Provide the (x, y) coordinate of the cell's center where the given text is located.  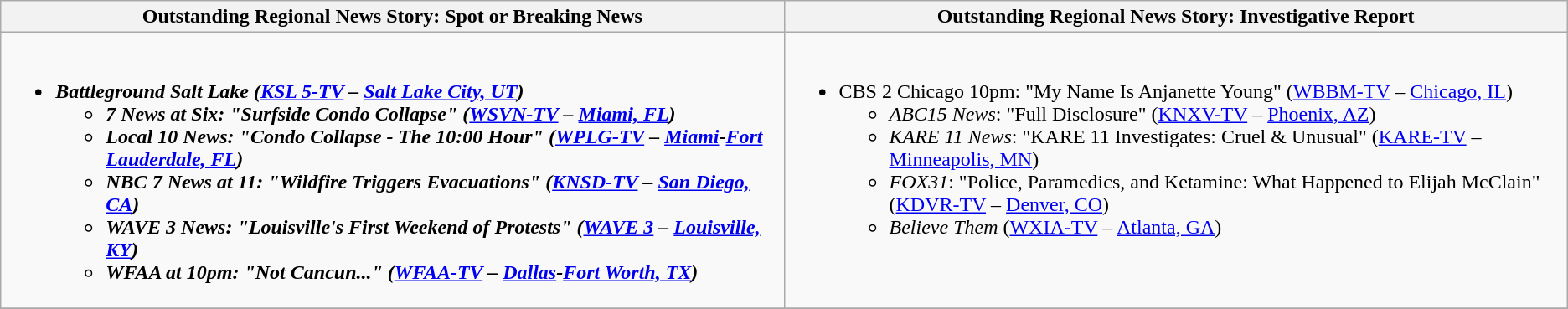
Outstanding Regional News Story: Spot or Breaking News (392, 17)
Outstanding Regional News Story: Investigative Report (1176, 17)
